Return [x, y] of the center of cell containing provided text 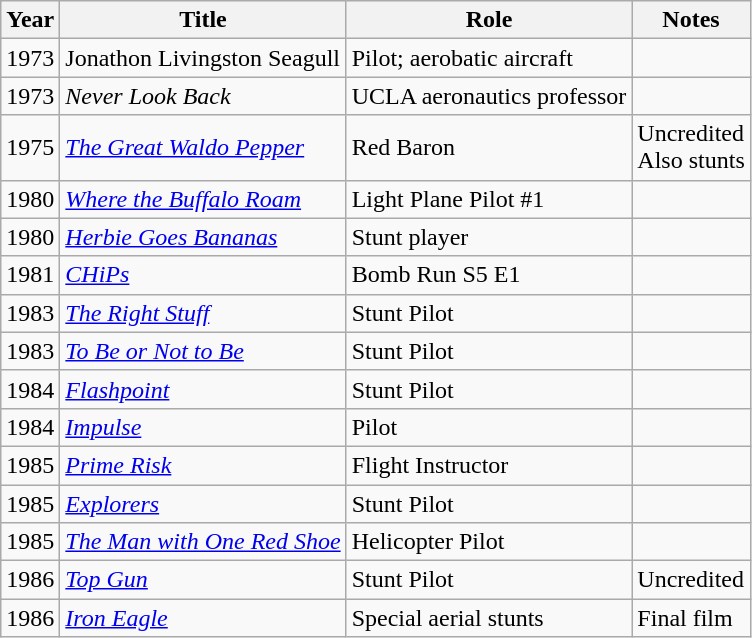
Stunt player [489, 237]
Flashpoint [203, 389]
Flight Instructor [489, 465]
1975 [30, 148]
Special aerial stunts [489, 618]
Notes [691, 20]
Where the Buffalo Roam [203, 199]
The Right Stuff [203, 313]
Jonathon Livingston Seagull [203, 58]
Impulse [203, 427]
Herbie Goes Bananas [203, 237]
The Great Waldo Pepper [203, 148]
Title [203, 20]
1981 [30, 275]
Never Look Back [203, 96]
Year [30, 20]
Uncredited [691, 580]
Pilot [489, 427]
Final film [691, 618]
Helicopter Pilot [489, 542]
Pilot; aerobatic aircraft [489, 58]
Light Plane Pilot #1 [489, 199]
CHiPs [203, 275]
Bomb Run S5 E1 [489, 275]
UncreditedAlso stunts [691, 148]
Red Baron [489, 148]
UCLA aeronautics professor [489, 96]
Iron Eagle [203, 618]
Explorers [203, 503]
The Man with One Red Shoe [203, 542]
To Be or Not to Be [203, 351]
Role [489, 20]
Prime Risk [203, 465]
Top Gun [203, 580]
